Return the [x, y] coordinate for the center point of the cell that contains the specified text.  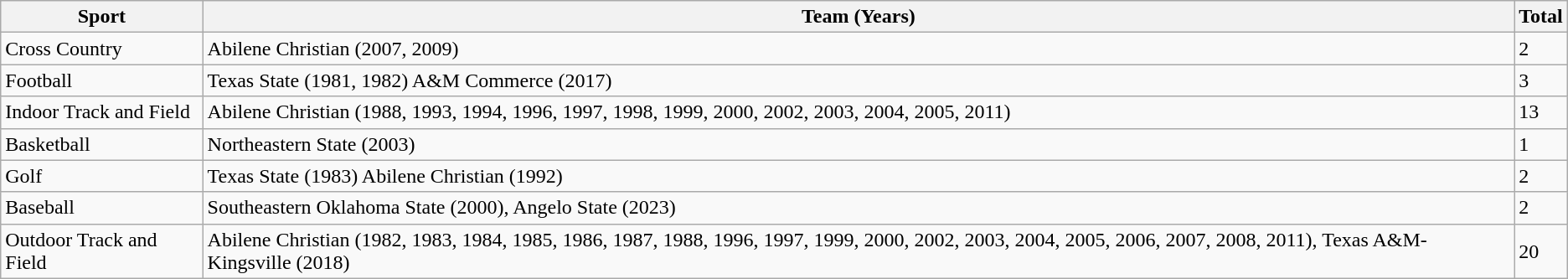
Baseball [102, 208]
Abilene Christian (1988, 1993, 1994, 1996, 1997, 1998, 1999, 2000, 2002, 2003, 2004, 2005, 2011) [859, 112]
13 [1541, 112]
Cross Country [102, 49]
Indoor Track and Field [102, 112]
Sport [102, 17]
Football [102, 80]
3 [1541, 80]
Golf [102, 176]
Team (Years) [859, 17]
Outdoor Track and Field [102, 251]
Total [1541, 17]
20 [1541, 251]
Abilene Christian (2007, 2009) [859, 49]
Texas State (1983) Abilene Christian (1992) [859, 176]
Texas State (1981, 1982) A&M Commerce (2017) [859, 80]
Basketball [102, 144]
Northeastern State (2003) [859, 144]
Southeastern Oklahoma State (2000), Angelo State (2023) [859, 208]
1 [1541, 144]
